Search for the cell housing the specified text and yield its [X, Y] center coordinate. 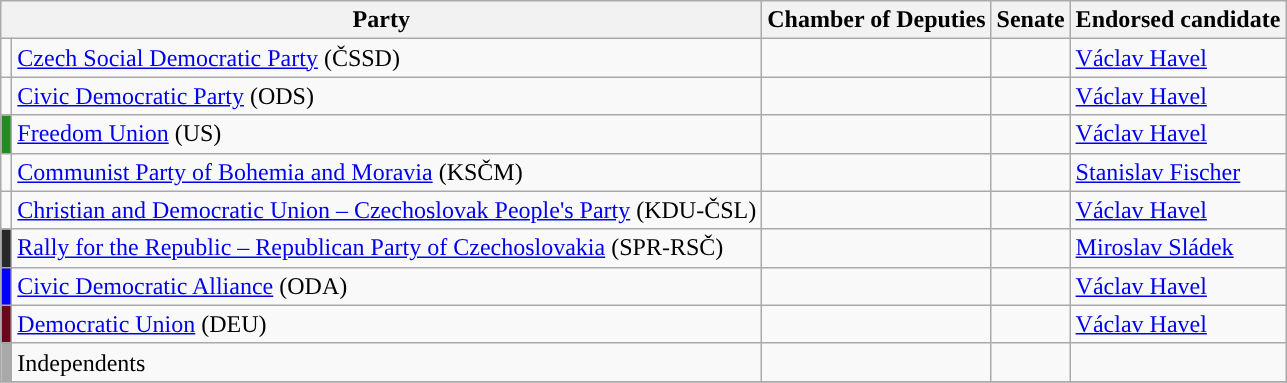
Freedom Union (US) [387, 134]
Endorsed candidate [1178, 20]
Independents [387, 362]
Civic Democratic Party (ODS) [387, 96]
Communist Party of Bohemia and Moravia (KSČM) [387, 172]
Stanislav Fischer [1178, 172]
Miroslav Sládek [1178, 248]
Senate [1030, 20]
Czech Social Democratic Party (ČSSD) [387, 58]
Rally for the Republic – Republican Party of Czechoslovakia (SPR-RSČ) [387, 248]
Civic Democratic Alliance (ODA) [387, 286]
Christian and Democratic Union – Czechoslovak People's Party (KDU-ČSL) [387, 210]
Democratic Union (DEU) [387, 324]
Chamber of Deputies [876, 20]
Party [382, 20]
